Return the [x, y] coordinate for the center point of the cell that contains the specified text.  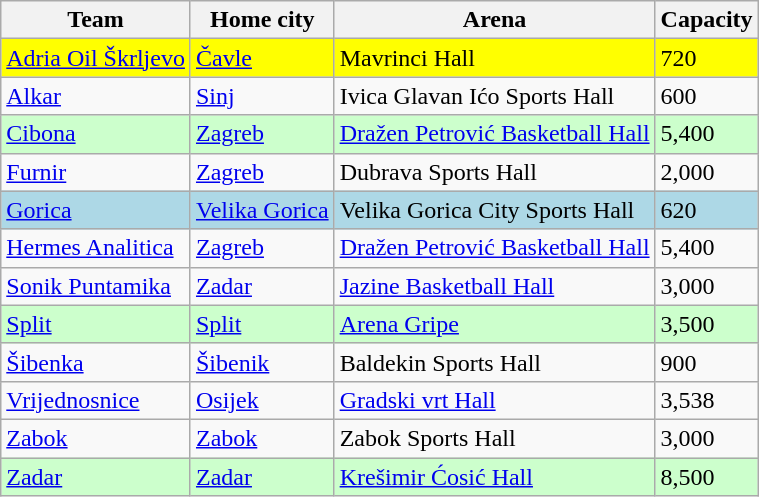
Gradski vrt Hall [494, 400]
Arena [494, 20]
600 [706, 96]
Sinj [262, 96]
Sonik Puntamika [96, 286]
720 [706, 58]
2,000 [706, 172]
Šibenka [96, 362]
620 [706, 210]
Capacity [706, 20]
Cibona [96, 134]
Šibenik [262, 362]
Vrijednosnice [96, 400]
3,500 [706, 324]
Baldekin Sports Hall [494, 362]
Furnir [96, 172]
3,538 [706, 400]
Zabok Sports Hall [494, 438]
Velika Gorica City Sports Hall [494, 210]
Adria Oil Škrljevo [96, 58]
Gorica [96, 210]
900 [706, 362]
Arena Gripe [494, 324]
Home city [262, 20]
Ivica Glavan Ićo Sports Hall [494, 96]
Hermes Analitica [96, 248]
Dubrava Sports Hall [494, 172]
Velika Gorica [262, 210]
Team [96, 20]
8,500 [706, 477]
Čavle [262, 58]
Alkar [96, 96]
Krešimir Ćosić Hall [494, 477]
Osijek [262, 400]
Mavrinci Hall [494, 58]
Jazine Basketball Hall [494, 286]
